From the cell containing the given text, extract its center point as [x, y] coordinate. 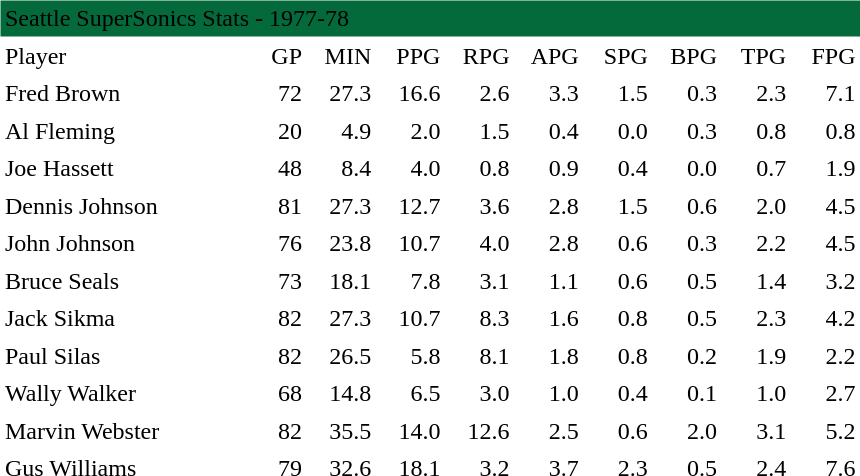
1.4 [757, 281]
Bruce Seals [118, 281]
Wally Walker [118, 394]
PPG [411, 56]
Paul Silas [118, 356]
3.6 [480, 206]
2.6 [480, 94]
2.7 [826, 394]
0.1 [688, 394]
MIN [342, 56]
4.2 [826, 318]
Dennis Johnson [118, 206]
8.4 [342, 168]
Al Fleming [118, 131]
TPG [757, 56]
12.7 [411, 206]
1.1 [550, 281]
7.1 [826, 94]
0.9 [550, 168]
1.8 [550, 356]
7.8 [411, 281]
20 [273, 131]
3.0 [480, 394]
81 [273, 206]
BPG [688, 56]
73 [273, 281]
3.3 [550, 94]
Marvin Webster [118, 431]
3.2 [826, 281]
SPG [619, 56]
8.1 [480, 356]
68 [273, 394]
35.5 [342, 431]
23.8 [342, 244]
Jack Sikma [118, 318]
Seattle SuperSonics Stats - 1977-78 [430, 18]
2.5 [550, 431]
12.6 [480, 431]
18.1 [342, 281]
Fred Brown [118, 94]
5.2 [826, 431]
16.6 [411, 94]
1.6 [550, 318]
APG [550, 56]
RPG [480, 56]
8.3 [480, 318]
Player [118, 56]
5.8 [411, 356]
14.8 [342, 394]
48 [273, 168]
FPG [826, 56]
0.7 [757, 168]
0.2 [688, 356]
GP [273, 56]
6.5 [411, 394]
72 [273, 94]
4.9 [342, 131]
26.5 [342, 356]
Joe Hassett [118, 168]
John Johnson [118, 244]
14.0 [411, 431]
76 [273, 244]
